Capture the cell that displays the provided text and extract its [x, y] central coordinate. 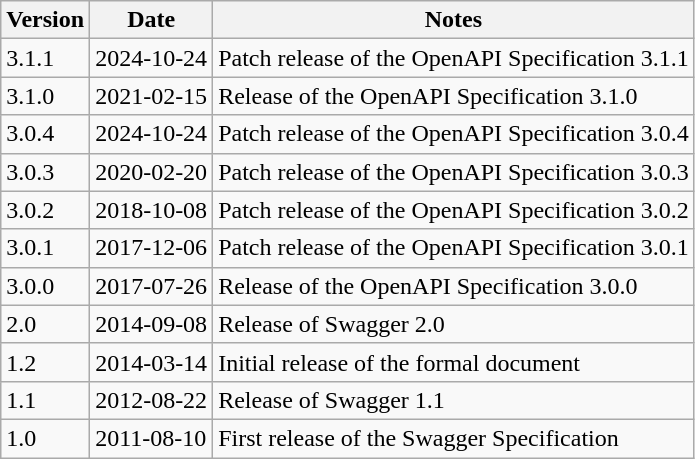
3.1.0 [46, 96]
2017-12-06 [152, 248]
Date [152, 20]
1.1 [46, 400]
Patch release of the OpenAPI Specification 3.0.1 [454, 248]
Release of the OpenAPI Specification 3.0.0 [454, 286]
3.1.1 [46, 58]
First release of the Swagger Specification [454, 438]
1.2 [46, 362]
2014-09-08 [152, 324]
Release of Swagger 2.0 [454, 324]
Patch release of the OpenAPI Specification 3.0.2 [454, 210]
3.0.1 [46, 248]
3.0.3 [46, 172]
2020-02-20 [152, 172]
Patch release of the OpenAPI Specification 3.0.3 [454, 172]
Patch release of the OpenAPI Specification 3.0.4 [454, 134]
3.0.0 [46, 286]
2014-03-14 [152, 362]
2018-10-08 [152, 210]
Release of the OpenAPI Specification 3.1.0 [454, 96]
Version [46, 20]
Initial release of the formal document [454, 362]
Release of Swagger 1.1 [454, 400]
2012-08-22 [152, 400]
2021-02-15 [152, 96]
2011-08-10 [152, 438]
3.0.4 [46, 134]
Patch release of the OpenAPI Specification 3.1.1 [454, 58]
Notes [454, 20]
2017-07-26 [152, 286]
3.0.2 [46, 210]
1.0 [46, 438]
2.0 [46, 324]
